Capture the cell that displays the provided text and extract its [x, y] central coordinate. 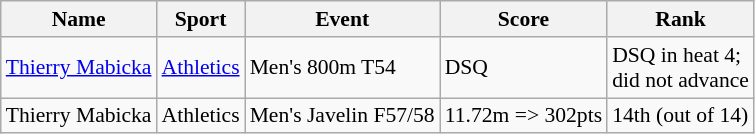
Score [524, 19]
Event [342, 19]
DSQ in heat 4; did not advance [680, 68]
Name [79, 19]
14th (out of 14) [680, 116]
Men's Javelin F57/58 [342, 116]
DSQ [524, 68]
Men's 800m T54 [342, 68]
Rank [680, 19]
Sport [201, 19]
11.72m => 302pts [524, 116]
